Scan for the cell matching the given text and deliver its [x, y] coordinate at center. 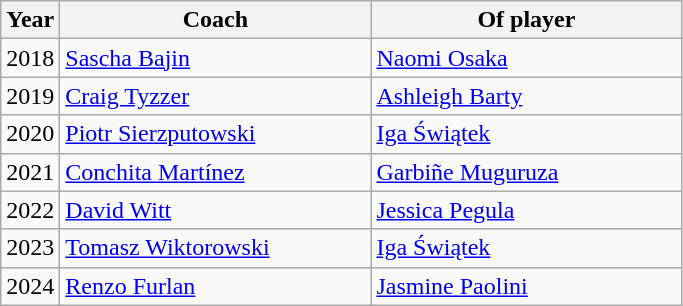
David Witt [216, 210]
Renzo Furlan [216, 286]
2023 [30, 248]
Craig Tyzzer [216, 96]
Garbiñe Muguruza [526, 172]
2019 [30, 96]
Piotr Sierzputowski [216, 134]
Jessica Pegula [526, 210]
2020 [30, 134]
Year [30, 20]
2018 [30, 58]
2022 [30, 210]
Sascha Bajin [216, 58]
Naomi Osaka [526, 58]
2021 [30, 172]
Conchita Martínez [216, 172]
2024 [30, 286]
Tomasz Wiktorowski [216, 248]
Jasmine Paolini [526, 286]
Of player [526, 20]
Coach [216, 20]
Ashleigh Barty [526, 96]
